Provide the (X, Y) coordinate of the cell's center where the given text is located.  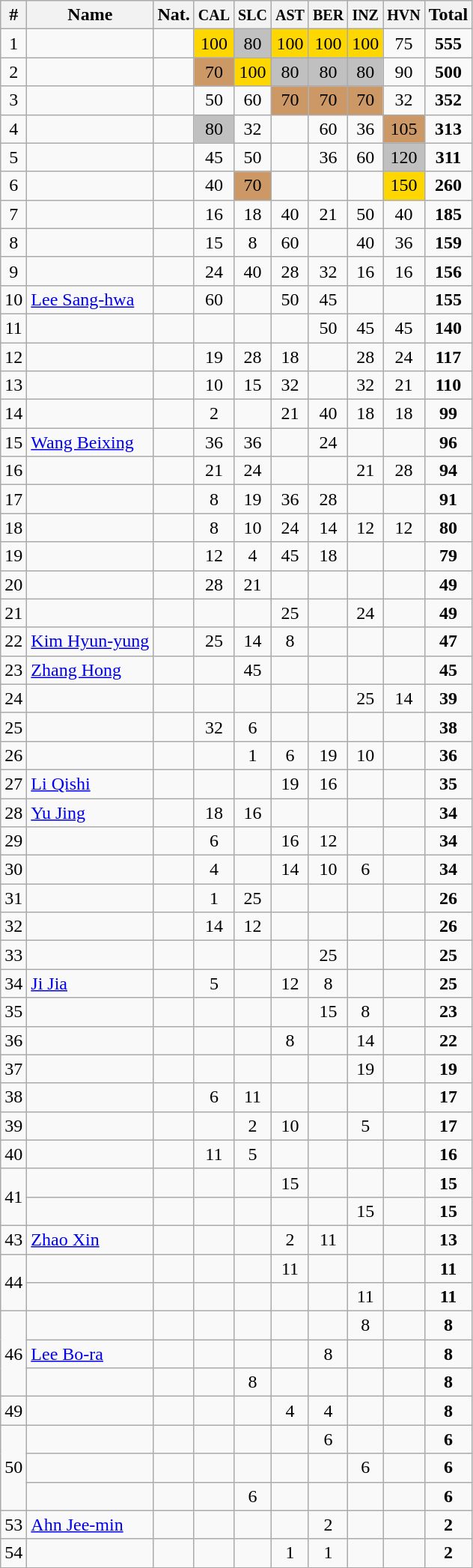
53 (13, 1525)
37 (13, 1069)
3 (13, 100)
29 (13, 841)
7 (13, 214)
54 (13, 1553)
Nat. (174, 15)
120 (404, 157)
47 (448, 641)
Ji Jia (90, 983)
500 (448, 72)
CAL (214, 15)
110 (448, 385)
105 (404, 129)
Kim Hyun-yung (90, 641)
AST (290, 15)
185 (448, 214)
90 (404, 72)
BER (328, 15)
140 (448, 328)
150 (404, 186)
156 (448, 271)
91 (448, 499)
41 (13, 1197)
INZ (365, 15)
260 (448, 186)
31 (13, 898)
HVN (404, 15)
30 (13, 870)
Name (90, 15)
117 (448, 357)
33 (13, 955)
79 (448, 556)
159 (448, 242)
94 (448, 471)
20 (13, 585)
Wang Beixing (90, 442)
Zhang Hong (90, 670)
Total (448, 15)
44 (13, 1283)
43 (13, 1239)
27 (13, 784)
Lee Bo-ra (90, 1354)
Ahn Jee-min (90, 1525)
311 (448, 157)
99 (448, 414)
Zhao Xin (90, 1239)
313 (448, 129)
96 (448, 442)
Yu Jing (90, 812)
75 (404, 43)
352 (448, 100)
9 (13, 271)
# (13, 15)
SLC (253, 15)
Li Qishi (90, 784)
555 (448, 43)
Lee Sang-hwa (90, 299)
46 (13, 1354)
155 (448, 299)
